For the text-containing cell, return its midpoint in (x, y) coordinate format. 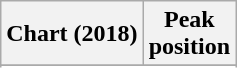
Peak position (189, 34)
Chart (2018) (72, 34)
